Provide the [x, y] coordinate of the cell's center where the given text is located.  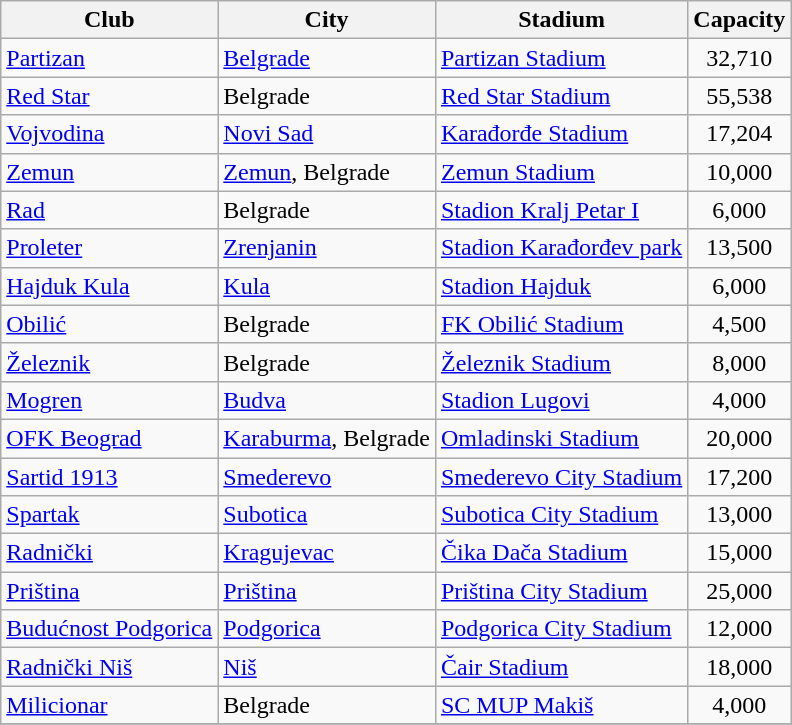
Zemun [110, 172]
Vojvodina [110, 134]
Karađorđe Stadium [561, 134]
Rad [110, 210]
Club [110, 20]
City [327, 20]
Čika Dača Stadium [561, 553]
10,000 [740, 172]
Stadion Lugovi [561, 400]
Budućnost Podgorica [110, 629]
4,500 [740, 324]
17,204 [740, 134]
Partizan [110, 58]
8,000 [740, 362]
18,000 [740, 667]
25,000 [740, 591]
Radnički Niš [110, 667]
Subotica [327, 515]
Mogren [110, 400]
17,200 [740, 477]
Milicionar [110, 705]
Capacity [740, 20]
Hajduk Kula [110, 286]
Smederevo [327, 477]
Smederevo City Stadium [561, 477]
Kragujevac [327, 553]
SC MUP Makiš [561, 705]
Stadium [561, 20]
Proleter [110, 248]
Subotica City Stadium [561, 515]
55,538 [740, 96]
Priština City Stadium [561, 591]
Podgorica [327, 629]
Budva [327, 400]
13,000 [740, 515]
Spartak [110, 515]
12,000 [740, 629]
Zemun Stadium [561, 172]
Karaburma, Belgrade [327, 438]
Partizan Stadium [561, 58]
Zrenjanin [327, 248]
Red Star Stadium [561, 96]
Stadion Karađorđev park [561, 248]
Železnik Stadium [561, 362]
Čair Stadium [561, 667]
Zemun, Belgrade [327, 172]
32,710 [740, 58]
Kula [327, 286]
Novi Sad [327, 134]
Železnik [110, 362]
20,000 [740, 438]
Podgorica City Stadium [561, 629]
Niš [327, 667]
Sartid 1913 [110, 477]
Red Star [110, 96]
OFK Beograd [110, 438]
Stadion Kralj Petar I [561, 210]
Omladinski Stadium [561, 438]
13,500 [740, 248]
Stadion Hajduk [561, 286]
Radnički [110, 553]
Obilić [110, 324]
FK Obilić Stadium [561, 324]
15,000 [740, 553]
